Search for the cell housing the specified text and yield its (x, y) center coordinate. 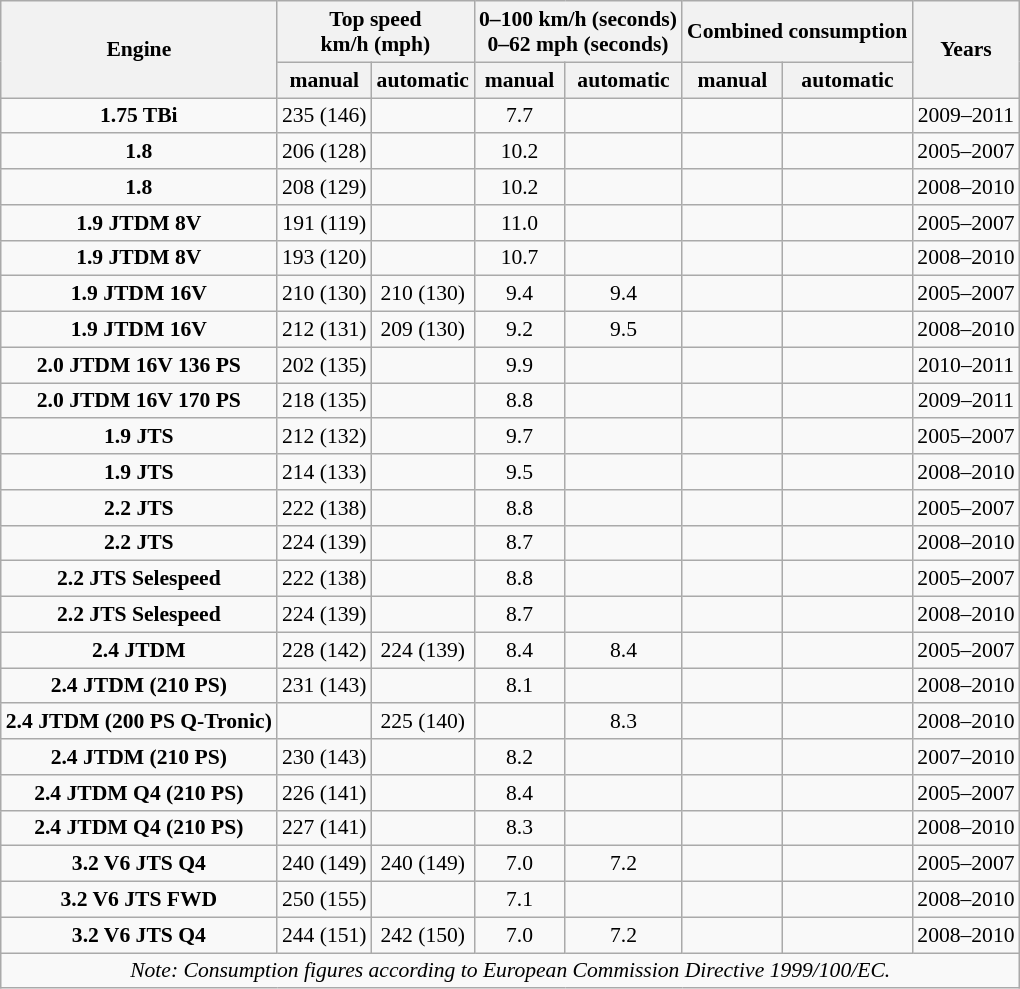
227 (141) (324, 828)
2.4 JTDM (139, 650)
Top speedkm/h (mph) (376, 32)
242 (150) (423, 935)
208 (129) (324, 187)
2010–2011 (966, 365)
214 (133) (324, 472)
9.9 (520, 365)
250 (155) (324, 900)
2.0 JTDM 16V 136 PS (139, 365)
212 (131) (324, 330)
Note: Consumption figures according to European Commission Directive 1999/100/EC. (510, 971)
193 (120) (324, 258)
206 (128) (324, 152)
9.7 (520, 437)
230 (143) (324, 757)
244 (151) (324, 935)
8.1 (520, 686)
225 (140) (423, 722)
209 (130) (423, 330)
Engine (139, 50)
9.2 (520, 330)
228 (142) (324, 650)
10.7 (520, 258)
218 (135) (324, 401)
7.1 (520, 900)
0–100 km/h (seconds)0–62 mph (seconds) (578, 32)
1.75 TBi (139, 116)
226 (141) (324, 793)
191 (119) (324, 223)
235 (146) (324, 116)
Combined consumption (797, 32)
Years (966, 50)
11.0 (520, 223)
3.2 V6 JTS FWD (139, 900)
2007–2010 (966, 757)
231 (143) (324, 686)
202 (135) (324, 365)
7.7 (520, 116)
2.4 JTDM (200 PS Q-Tronic) (139, 722)
2.0 JTDM 16V 170 PS (139, 401)
212 (132) (324, 437)
8.2 (520, 757)
